For the text-containing cell, return its midpoint in [x, y] coordinate format. 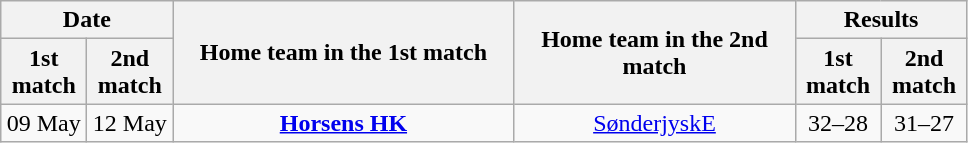
Home team in the 1st match [344, 52]
12 May [130, 123]
31–27 [924, 123]
Results [881, 20]
09 May [44, 123]
Date [87, 20]
32–28 [838, 123]
SønderjyskE [654, 123]
Horsens HK [344, 123]
Home team in the 2nd match [654, 52]
